Pinpoint the cell where the given text exists, returning its [X, Y] midpoint coordinate. 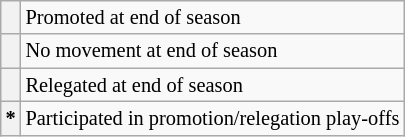
Relegated at end of season [213, 85]
Promoted at end of season [213, 17]
Participated in promotion/relegation play-offs [213, 118]
* [11, 118]
No movement at end of season [213, 51]
